Search for the cell housing the specified text and yield its [x, y] center coordinate. 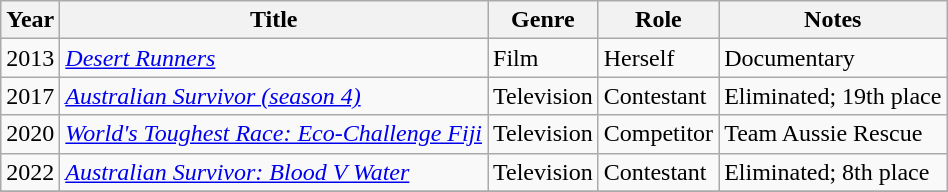
2017 [30, 96]
Australian Survivor: Blood V Water [274, 172]
Year [30, 20]
Documentary [833, 58]
Genre [544, 20]
Role [658, 20]
Desert Runners [274, 58]
Competitor [658, 134]
Notes [833, 20]
2020 [30, 134]
2013 [30, 58]
Eliminated; 19th place [833, 96]
Herself [658, 58]
World's Toughest Race: Eco-Challenge Fiji [274, 134]
Australian Survivor (season 4) [274, 96]
Eliminated; 8th place [833, 172]
Title [274, 20]
2022 [30, 172]
Film [544, 58]
Team Aussie Rescue [833, 134]
